Output the (X, Y) coordinate of the center of the cell containing the given text.  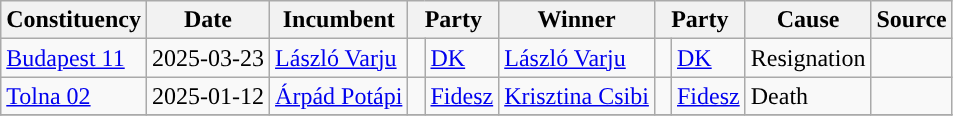
Resignation (808, 58)
Constituency (74, 20)
Death (808, 96)
2025-01-12 (208, 96)
Árpád Potápi (339, 96)
Cause (808, 20)
Tolna 02 (74, 96)
Source (912, 20)
Budapest 11 (74, 58)
Incumbent (339, 20)
2025-03-23 (208, 58)
Date (208, 20)
Krisztina Csibi (577, 96)
Winner (577, 20)
